Return the (x, y) coordinate for the center point of the cell that contains the specified text.  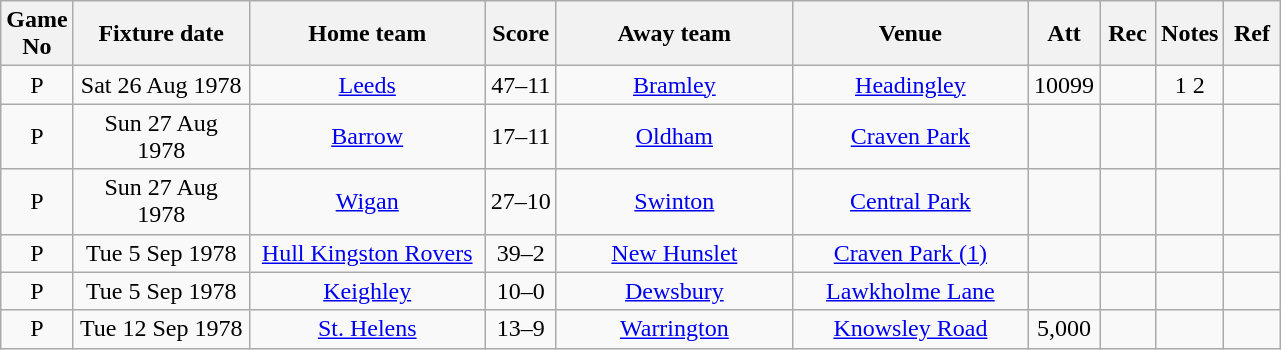
Central Park (910, 202)
39–2 (520, 253)
Keighley (367, 291)
Hull Kingston Rovers (367, 253)
Knowsley Road (910, 329)
47–11 (520, 85)
Home team (367, 34)
5,000 (1064, 329)
Notes (1190, 34)
Dewsbury (674, 291)
Wigan (367, 202)
1 2 (1190, 85)
13–9 (520, 329)
Bramley (674, 85)
Rec (1128, 34)
17–11 (520, 136)
Sat 26 Aug 1978 (161, 85)
27–10 (520, 202)
Leeds (367, 85)
St. Helens (367, 329)
Game No (37, 34)
Craven Park (910, 136)
Tue 12 Sep 1978 (161, 329)
Headingley (910, 85)
Lawkholme Lane (910, 291)
Barrow (367, 136)
Oldham (674, 136)
Ref (1252, 34)
Att (1064, 34)
Fixture date (161, 34)
10–0 (520, 291)
New Hunslet (674, 253)
Craven Park (1) (910, 253)
Warrington (674, 329)
10099 (1064, 85)
Away team (674, 34)
Venue (910, 34)
Swinton (674, 202)
Score (520, 34)
